Search for the cell housing the specified text and yield its (x, y) center coordinate. 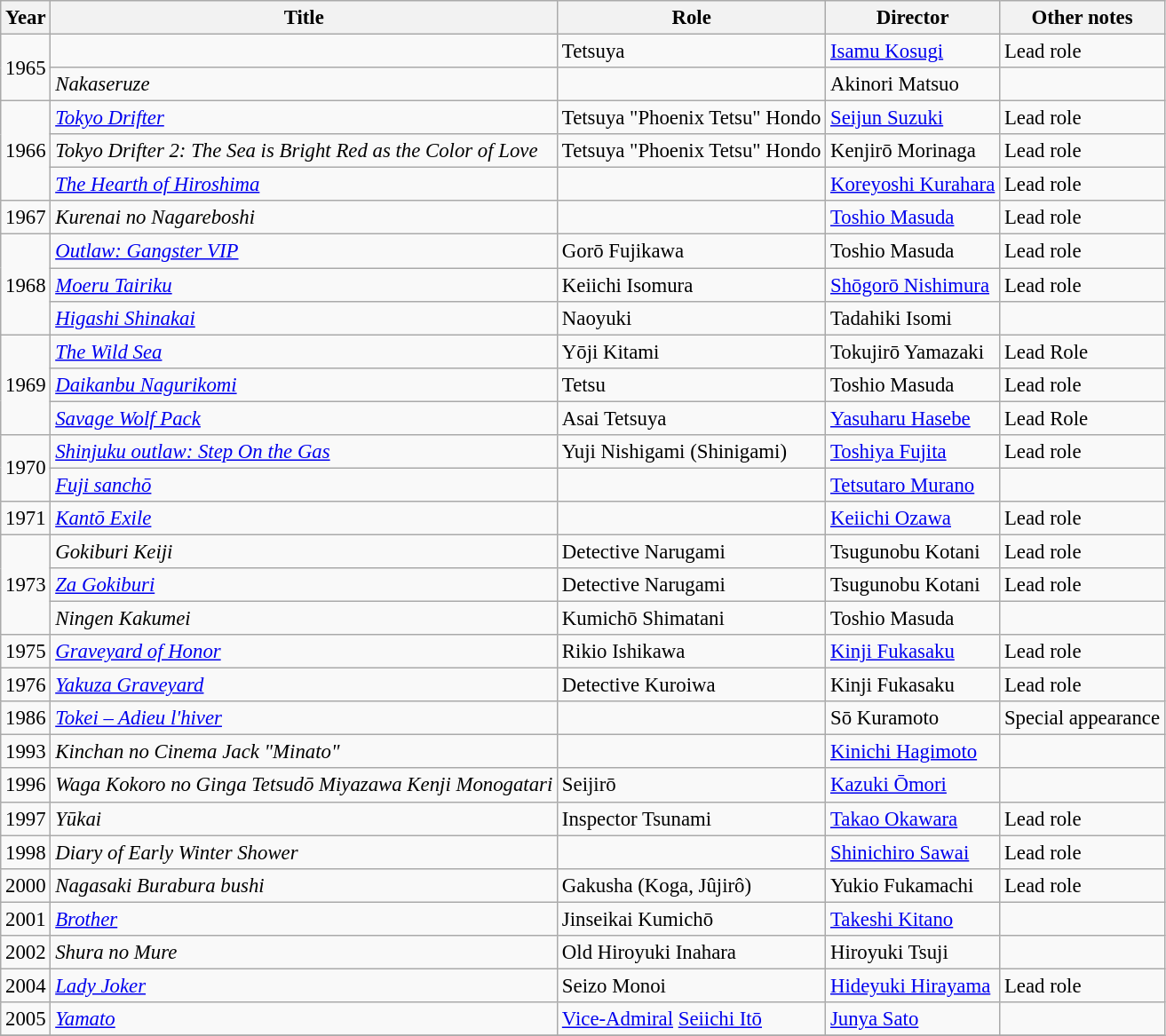
1998 (26, 852)
Akinori Matsuo (913, 84)
Detective Kuroiwa (692, 685)
Keiichi Isomura (692, 285)
Yūkai (304, 819)
Tetsuya (692, 51)
Diary of Early Winter Shower (304, 852)
Shinjuku outlaw: Step On the Gas (304, 452)
Other notes (1083, 18)
Kinchan no Cinema Jack "Minato" (304, 752)
Tokyo Drifter 2: The Sea is Bright Red as the Color of Love (304, 151)
Role (692, 18)
Hiroyuki Tsuji (913, 953)
Yōji Kitami (692, 352)
Moeru Tairiku (304, 285)
Waga Kokoro no Ginga Tetsudō Miyazawa Kenji Monogatari (304, 786)
Jinseikai Kumichō (692, 919)
Yuji Nishigami (Shinigami) (692, 452)
1986 (26, 718)
Tokei – Adieu l'hiver (304, 718)
1973 (26, 584)
Shinichiro Sawai (913, 852)
1971 (26, 518)
Takao Okawara (913, 819)
Higashi Shinakai (304, 318)
Director (913, 18)
Kurenai no Nagareboshi (304, 217)
2000 (26, 885)
Brother (304, 919)
Daikanbu Nagurikomi (304, 384)
Takeshi Kitano (913, 919)
Kazuki Ōmori (913, 786)
Tadahiki Isomi (913, 318)
The Wild Sea (304, 352)
Special appearance (1083, 718)
Rikio Ishikawa (692, 652)
1966 (26, 151)
2004 (26, 985)
Lady Joker (304, 985)
1996 (26, 786)
Za Gokiburi (304, 585)
Graveyard of Honor (304, 652)
Kenjirō Morinaga (913, 151)
Shura no Mure (304, 953)
The Hearth of Hiroshima (304, 185)
1965 (26, 67)
Yasuharu Hasebe (913, 418)
Asai Tetsuya (692, 418)
Yakuza Graveyard (304, 685)
Savage Wolf Pack (304, 418)
Sō Kuramoto (913, 718)
2001 (26, 919)
Fuji sanchō (304, 485)
1975 (26, 652)
Yamato (304, 1019)
1969 (26, 385)
Toshiya Fujita (913, 452)
Outlaw: Gangster VIP (304, 251)
1967 (26, 217)
Nakaseruze (304, 84)
2005 (26, 1019)
1993 (26, 752)
Seizo Monoi (692, 985)
Isamu Kosugi (913, 51)
Kumichō Shimatani (692, 619)
Junya Sato (913, 1019)
1970 (26, 469)
Yukio Fukamachi (913, 885)
Tokujirō Yamazaki (913, 352)
Hideyuki Hirayama (913, 985)
Gorō Fujikawa (692, 251)
Nagasaki Burabura bushi (304, 885)
2002 (26, 953)
Gakusha (Koga, Jûjirô) (692, 885)
1976 (26, 685)
Ningen Kakumei (304, 619)
1997 (26, 819)
Seijirō (692, 786)
Inspector Tsunami (692, 819)
Vice-Admiral Seiichi Itō (692, 1019)
Naoyuki (692, 318)
Kantō Exile (304, 518)
Gokiburi Keiji (304, 551)
Old Hiroyuki Inahara (692, 953)
Tetsu (692, 384)
Tokyo Drifter (304, 118)
Kinichi Hagimoto (913, 752)
Shōgorō Nishimura (913, 285)
Year (26, 18)
Koreyoshi Kurahara (913, 185)
1968 (26, 284)
Keiichi Ozawa (913, 518)
Seijun Suzuki (913, 118)
Tetsutaro Murano (913, 485)
Title (304, 18)
